Determine the [x, y] coordinate at the center of the cell enclosing the given text.  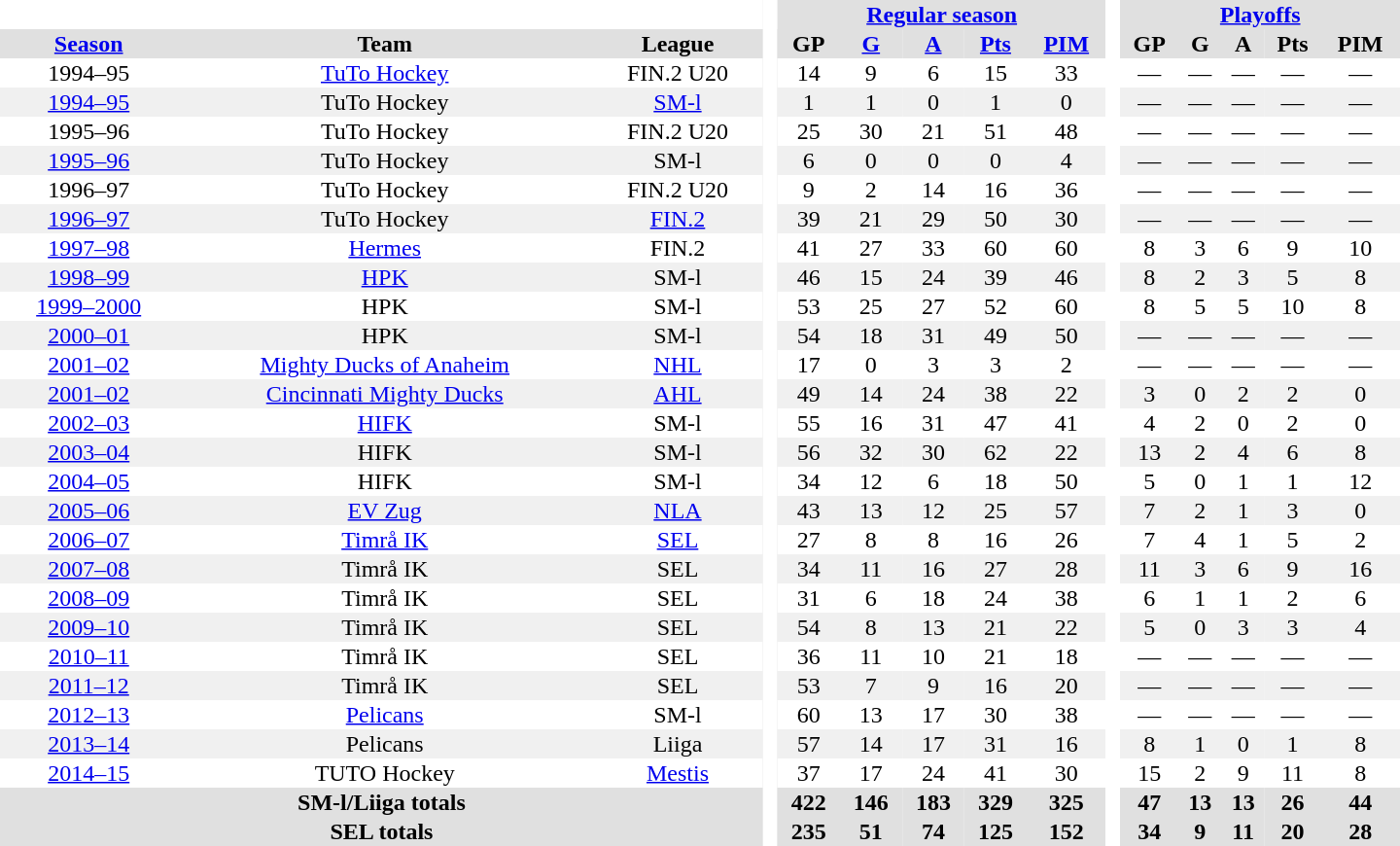
235 [809, 831]
32 [871, 452]
2008–09 [88, 598]
1998–99 [88, 277]
Mestis [678, 773]
SM-l/Liiga totals [381, 802]
146 [871, 802]
2000–01 [88, 335]
52 [996, 306]
55 [809, 423]
29 [933, 219]
2014–15 [88, 773]
2005–06 [88, 511]
Team [385, 44]
2010–11 [88, 656]
152 [1067, 831]
TUTO Hockey [385, 773]
League [678, 44]
422 [809, 802]
183 [933, 802]
1997–98 [88, 248]
325 [1067, 802]
Hermes [385, 248]
Mighty Ducks of Anaheim [385, 365]
48 [1067, 131]
44 [1360, 802]
2004–05 [88, 481]
Playoffs [1260, 15]
2003–04 [88, 452]
74 [933, 831]
62 [996, 452]
2006–07 [88, 540]
SEL totals [381, 831]
2013–14 [88, 744]
Liiga [678, 744]
Cincinnati Mighty Ducks [385, 394]
2007–08 [88, 569]
43 [809, 511]
56 [809, 452]
329 [996, 802]
NHL [678, 365]
Season [88, 44]
2011–12 [88, 686]
AHL [678, 394]
37 [809, 773]
2002–03 [88, 423]
125 [996, 831]
NLA [678, 511]
2012–13 [88, 715]
1999–2000 [88, 306]
EV Zug [385, 511]
Regular season [942, 15]
2009–10 [88, 627]
